Extract the (x, y) coordinate from the center of the cell holding the provided text.  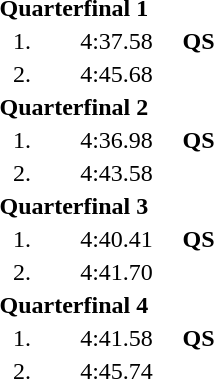
4:41.70 (116, 272)
4:41.58 (116, 338)
4:36.98 (116, 140)
4:45.68 (116, 74)
4:43.58 (116, 173)
4:37.58 (116, 41)
4:40.41 (116, 239)
